Determine the [X, Y] coordinate at the center of the cell enclosing the given text.  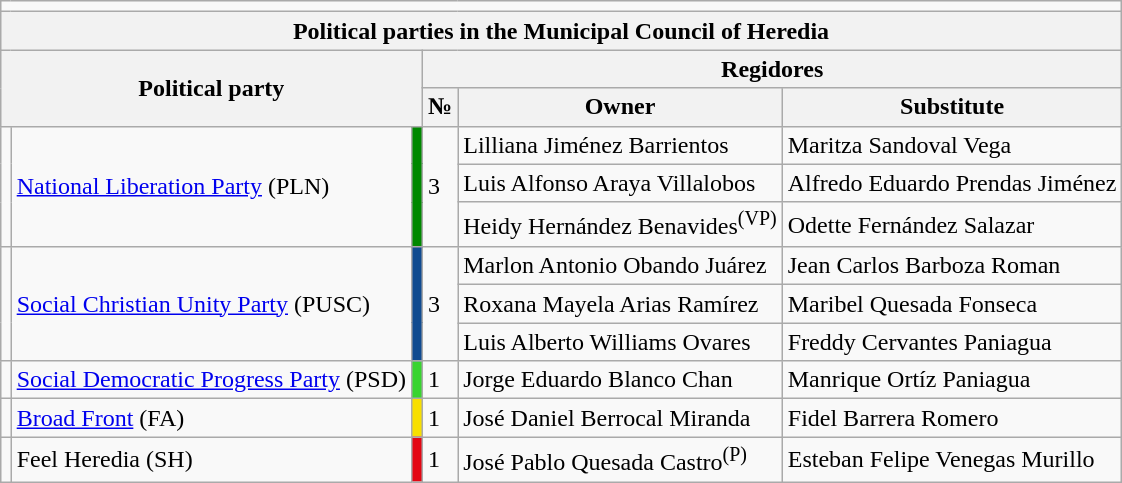
№ [440, 107]
Roxana Mayela Arias Ramírez [620, 304]
Jorge Eduardo Blanco Chan [620, 380]
Jean Carlos Barboza Roman [952, 266]
Heidy Hernández Benavides(VP) [620, 224]
Feel Heredia (SH) [211, 460]
Owner [620, 107]
Political parties in the Municipal Council of Heredia [561, 31]
Lilliana Jiménez Barrientos [620, 145]
José Daniel Berrocal Miranda [620, 418]
Esteban Felipe Venegas Murillo [952, 460]
Political party [211, 88]
Alfredo Eduardo Prendas Jiménez [952, 183]
Odette Fernández Salazar [952, 224]
José Pablo Quesada Castro(P) [620, 460]
Luis Alberto Williams Ovares [620, 342]
Fidel Barrera Romero [952, 418]
Broad Front (FA) [211, 418]
Luis Alfonso Araya Villalobos [620, 183]
Social Democratic Progress Party (PSD) [211, 380]
Freddy Cervantes Paniagua [952, 342]
Maribel Quesada Fonseca [952, 304]
Social Christian Unity Party (PUSC) [211, 304]
Maritza Sandoval Vega [952, 145]
Substitute [952, 107]
Marlon Antonio Obando Juárez [620, 266]
Manrique Ortíz Paniagua [952, 380]
National Liberation Party (PLN) [211, 186]
Regidores [772, 69]
